Detect which cell encompasses the target text, then output its [X, Y] center coordinate. 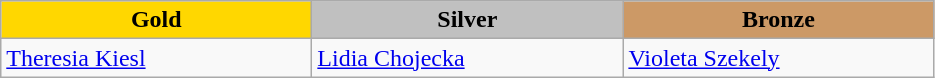
Gold [156, 20]
Bronze [778, 20]
Theresia Kiesl [156, 58]
Violeta Szekely [778, 58]
Silver [468, 20]
Lidia Chojecka [468, 58]
